Search for the cell housing the specified text and yield its [X, Y] center coordinate. 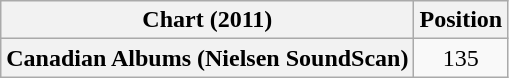
Chart (2011) [208, 20]
Canadian Albums (Nielsen SoundScan) [208, 58]
Position [461, 20]
135 [461, 58]
